Provide the [x, y] coordinate of the cell's center where the given text is located.  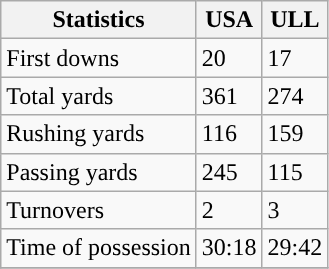
116 [229, 134]
30:18 [229, 248]
Time of possession [99, 248]
361 [229, 96]
115 [295, 172]
274 [295, 96]
245 [229, 172]
First downs [99, 58]
29:42 [295, 248]
Total yards [99, 96]
USA [229, 20]
ULL [295, 20]
Rushing yards [99, 134]
2 [229, 210]
Turnovers [99, 210]
Statistics [99, 20]
159 [295, 134]
20 [229, 58]
17 [295, 58]
3 [295, 210]
Passing yards [99, 172]
